Return the [x, y] coordinate for the center point of the cell that contains the specified text.  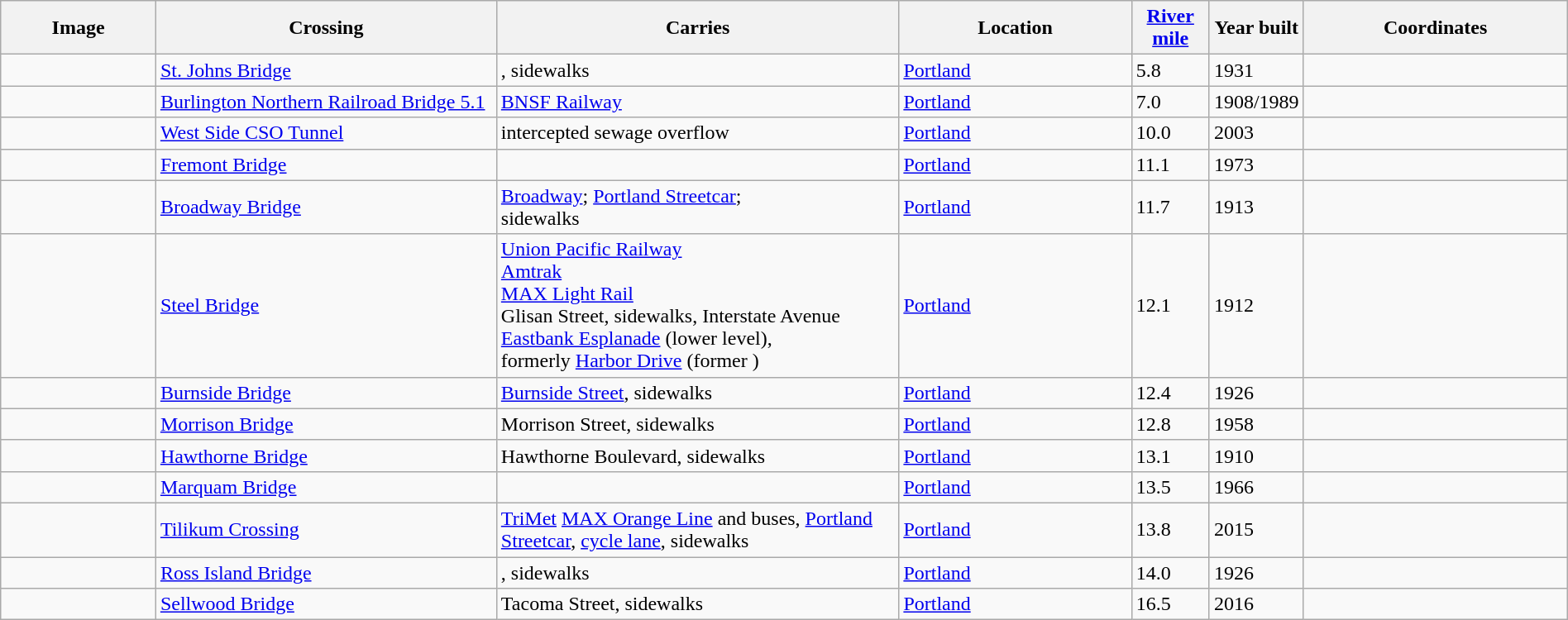
1908/1989 [1256, 102]
1910 [1256, 455]
River mile [1170, 28]
Ross Island Bridge [326, 573]
14.0 [1170, 573]
1912 [1256, 306]
1973 [1256, 165]
Coordinates [1436, 28]
10.0 [1170, 133]
2015 [1256, 529]
12.1 [1170, 306]
Broadway; Portland Streetcar; sidewalks [698, 207]
Fremont Bridge [326, 165]
1966 [1256, 487]
1958 [1256, 424]
St. Johns Bridge [326, 70]
Marquam Bridge [326, 487]
Morrison Street, sidewalks [698, 424]
1931 [1256, 70]
Burnside Street, sidewalks [698, 393]
11.7 [1170, 207]
Union Pacific RailwayAmtrakMAX Light RailGlisan Street, sidewalks, Interstate AvenueEastbank Esplanade (lower level), formerly Harbor Drive (former ) [698, 306]
Carries [698, 28]
Sellwood Bridge [326, 604]
Crossing [326, 28]
7.0 [1170, 102]
Burlington Northern Railroad Bridge 5.1 [326, 102]
13.1 [1170, 455]
Image [79, 28]
intercepted sewage overflow [698, 133]
1913 [1256, 207]
Broadway Bridge [326, 207]
Steel Bridge [326, 306]
Tacoma Street, sidewalks [698, 604]
Hawthorne Bridge [326, 455]
16.5 [1170, 604]
Burnside Bridge [326, 393]
TriMet MAX Orange Line and buses, Portland Streetcar, cycle lane, sidewalks [698, 529]
11.1 [1170, 165]
Hawthorne Boulevard, sidewalks [698, 455]
Location [1016, 28]
12.4 [1170, 393]
13.5 [1170, 487]
13.8 [1170, 529]
2016 [1256, 604]
2003 [1256, 133]
BNSF Railway [698, 102]
Tilikum Crossing [326, 529]
5.8 [1170, 70]
West Side CSO Tunnel [326, 133]
Morrison Bridge [326, 424]
12.8 [1170, 424]
Year built [1256, 28]
